Provide the [x, y] coordinate of the cell's center where the given text is located.  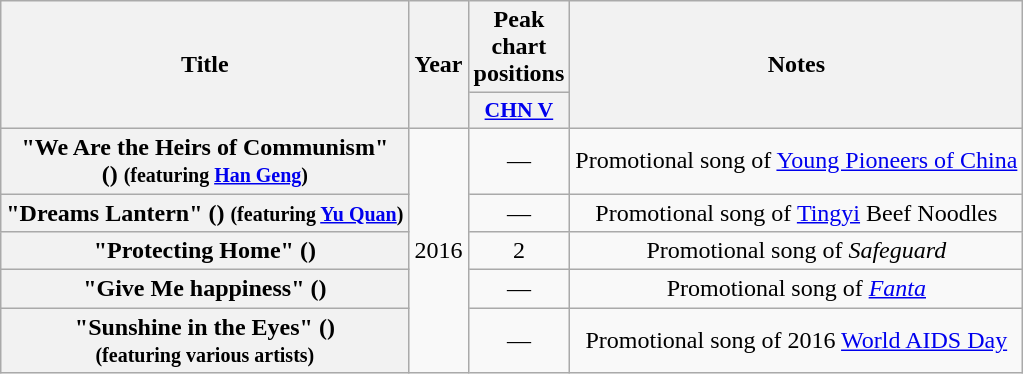
Promotional song of 2016 World AIDS Day [796, 340]
Title [205, 65]
Promotional song of Tingyi Beef Noodles [796, 213]
"Dreams Lantern" () (featuring Yu Quan) [205, 213]
2 [519, 251]
"Protecting Home" () [205, 251]
"We Are the Heirs of Communism"() (featuring Han Geng) [205, 160]
"Sunshine in the Eyes" ()(featuring various artists) [205, 340]
"Give Me happiness" () [205, 289]
Notes [796, 65]
Peak chart positions [519, 47]
Promotional song of Safeguard [796, 251]
Year [438, 65]
CHN V [519, 111]
2016 [438, 250]
Promotional song of Fanta [796, 289]
Promotional song of Young Pioneers of China [796, 160]
